Extract the (x, y) coordinate from the center of the cell holding the provided text.  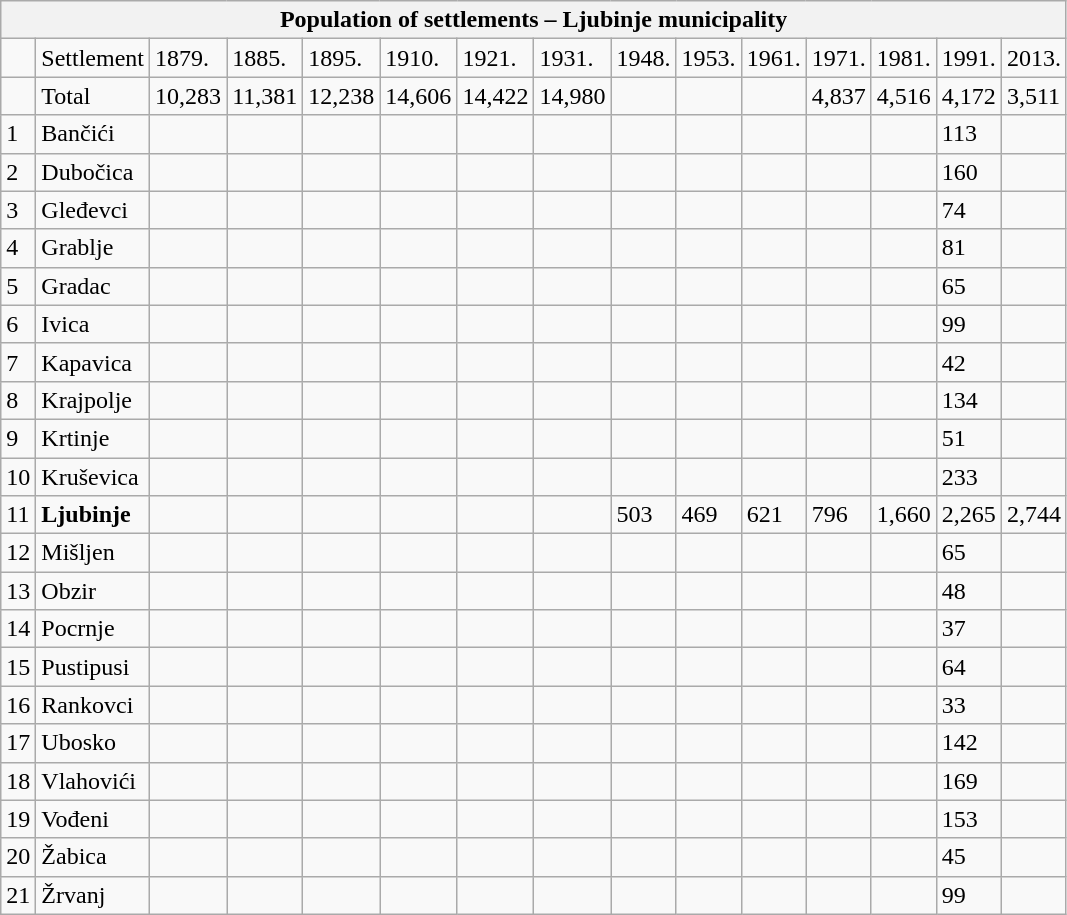
11,381 (265, 96)
Ubosko (93, 743)
469 (708, 515)
81 (968, 248)
Population of settlements – Ljubinje municipality (534, 20)
5 (18, 286)
2,744 (1034, 515)
1971. (838, 58)
Total (93, 96)
14 (18, 629)
3,511 (1034, 96)
14,606 (418, 96)
48 (968, 591)
12,238 (342, 96)
17 (18, 743)
233 (968, 477)
Pustipusi (93, 667)
12 (18, 553)
20 (18, 857)
142 (968, 743)
9 (18, 438)
1 (18, 134)
Grablje (93, 248)
10,283 (188, 96)
1885. (265, 58)
7 (18, 362)
Žabica (93, 857)
11 (18, 515)
1921. (496, 58)
Kruševica (93, 477)
160 (968, 172)
1953. (708, 58)
18 (18, 781)
1981. (904, 58)
3 (18, 210)
796 (838, 515)
Gradac (93, 286)
Settlement (93, 58)
2,265 (968, 515)
Pocrnje (93, 629)
51 (968, 438)
Mišljen (93, 553)
Gleđevci (93, 210)
21 (18, 895)
33 (968, 705)
4,516 (904, 96)
Ivica (93, 324)
1948. (644, 58)
6 (18, 324)
37 (968, 629)
4 (18, 248)
15 (18, 667)
1,660 (904, 515)
Kapavica (93, 362)
13 (18, 591)
Bančići (93, 134)
14,980 (572, 96)
1961. (774, 58)
16 (18, 705)
1931. (572, 58)
Ljubinje (93, 515)
1895. (342, 58)
Žrvanj (93, 895)
Krtinje (93, 438)
19 (18, 819)
Obzir (93, 591)
1879. (188, 58)
42 (968, 362)
74 (968, 210)
113 (968, 134)
Dubočica (93, 172)
4,837 (838, 96)
Vlahovići (93, 781)
45 (968, 857)
8 (18, 400)
134 (968, 400)
14,422 (496, 96)
2 (18, 172)
503 (644, 515)
2013. (1034, 58)
Rankovci (93, 705)
1910. (418, 58)
Vođeni (93, 819)
4,172 (968, 96)
621 (774, 515)
64 (968, 667)
169 (968, 781)
Krajpolje (93, 400)
1991. (968, 58)
153 (968, 819)
10 (18, 477)
